Scan for the cell matching the given text and deliver its [X, Y] coordinate at center. 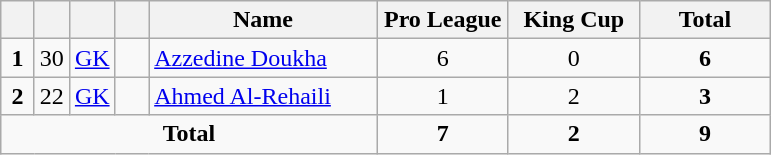
Ahmed Al-Rehaili [264, 96]
30 [52, 58]
King Cup [574, 20]
Azzedine Doukha [264, 58]
9 [704, 134]
7 [442, 134]
Name [264, 20]
Pro League [442, 20]
3 [704, 96]
22 [52, 96]
0 [574, 58]
